Scan for the cell matching the given text and deliver its (X, Y) coordinate at center. 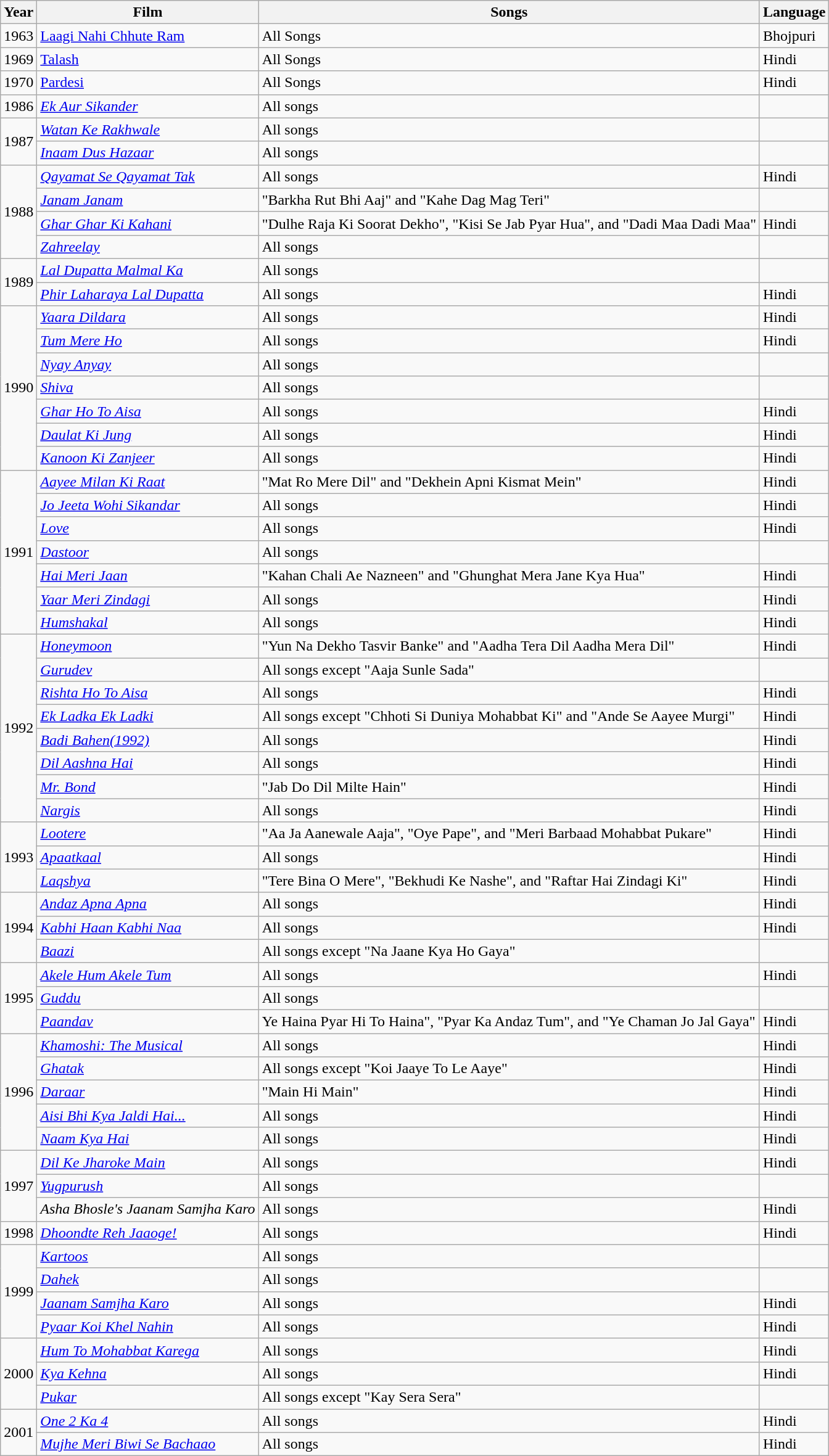
Badi Bahen(1992) (148, 740)
All songs except "Na Jaane Kya Ho Gaya" (509, 951)
Dahek (148, 1280)
1999 (19, 1291)
Andaz Apna Apna (148, 904)
1993 (19, 857)
1998 (19, 1233)
Film (148, 12)
Kabhi Haan Kabhi Naa (148, 927)
Yaar Meri Zindagi (148, 599)
Laagi Nahi Chhute Ram (148, 36)
1997 (19, 1186)
One 2 Ka 4 (148, 1420)
Mr. Bond (148, 787)
1986 (19, 106)
Ghar Ghar Ki Kahani (148, 223)
"Yun Na Dekho Tasvir Banke" and "Aadha Tera Dil Aadha Mera Dil" (509, 646)
"Main Hi Main" (509, 1092)
Songs (509, 12)
1992 (19, 728)
Aayee Milan Ki Raat (148, 482)
Tum Mere Ho (148, 341)
Dastoor (148, 552)
1989 (19, 282)
All songs except "Chhoti Si Duniya Mohabbat Ki" and "Ande Se Aayee Murgi" (509, 717)
Laqshya (148, 881)
Mujhe Meri Biwi Se Bachaao (148, 1444)
Bhojpuri (794, 36)
"Aa Ja Aanewale Aaja", "Oye Pape", and "Meri Barbaad Mohabbat Pukare" (509, 834)
Akele Hum Akele Tum (148, 974)
Daraar (148, 1092)
Talash (148, 59)
Pardesi (148, 83)
Lootere (148, 834)
"Dulhe Raja Ki Soorat Dekho", "Kisi Se Jab Pyar Hua", and "Dadi Maa Dadi Maa" (509, 223)
Love (148, 529)
Jo Jeeta Wohi Sikandar (148, 505)
Guddu (148, 998)
Hai Meri Jaan (148, 575)
Phir Laharaya Lal Dupatta (148, 294)
All songs except "Aaja Sunle Sada" (509, 669)
Aisi Bhi Kya Jaldi Hai... (148, 1116)
1996 (19, 1092)
Dhoondte Reh Jaaoge! (148, 1233)
Kanoon Ki Zanjeer (148, 458)
Zahreelay (148, 247)
Dil Aashna Hai (148, 763)
Ek Aur Sikander (148, 106)
1995 (19, 998)
All songs except "Koi Jaaye To Le Aaye" (509, 1069)
1991 (19, 552)
1969 (19, 59)
Pyaar Koi Khel Nahin (148, 1326)
Gurudev (148, 669)
1970 (19, 83)
Paandav (148, 1021)
2001 (19, 1432)
1988 (19, 212)
Lal Dupatta Malmal Ka (148, 270)
Kartoos (148, 1256)
Ghar Ho To Aisa (148, 411)
1994 (19, 927)
Khamoshi: The Musical (148, 1045)
Asha Bhosle's Jaanam Samjha Karo (148, 1209)
Dil Ke Jharoke Main (148, 1162)
Yaara Dildara (148, 318)
Hum To Mohabbat Karega (148, 1350)
Naam Kya Hai (148, 1139)
Inaam Dus Hazaar (148, 153)
"Jab Do Dil Milte Hain" (509, 787)
Nyay Anyay (148, 364)
Humshakal (148, 622)
Yugpurush (148, 1186)
1987 (19, 141)
Ek Ladka Ek Ladki (148, 717)
Rishta Ho To Aisa (148, 693)
1963 (19, 36)
Ghatak (148, 1069)
Year (19, 12)
Jaanam Samjha Karo (148, 1303)
"Barkha Rut Bhi Aaj" and "Kahe Dag Mag Teri" (509, 200)
1990 (19, 388)
Kya Kehna (148, 1373)
Baazi (148, 951)
Watan Ke Rakhwale (148, 130)
"Kahan Chali Ae Nazneen" and "Ghunghat Mera Jane Kya Hua" (509, 575)
Qayamat Se Qayamat Tak (148, 176)
Pukar (148, 1397)
2000 (19, 1373)
Honeymoon (148, 646)
Nargis (148, 810)
All songs except "Kay Sera Sera" (509, 1397)
Ye Haina Pyar Hi To Haina", "Pyar Ka Andaz Tum", and "Ye Chaman Jo Jal Gaya" (509, 1021)
Apaatkaal (148, 857)
"Tere Bina O Mere", "Bekhudi Ke Nashe", and "Raftar Hai Zindagi Ki" (509, 881)
Shiva (148, 388)
Daulat Ki Jung (148, 435)
Janam Janam (148, 200)
Language (794, 12)
"Mat Ro Mere Dil" and "Dekhein Apni Kismat Mein" (509, 482)
